Return the [X, Y] coordinate for the center point of the cell that contains the specified text.  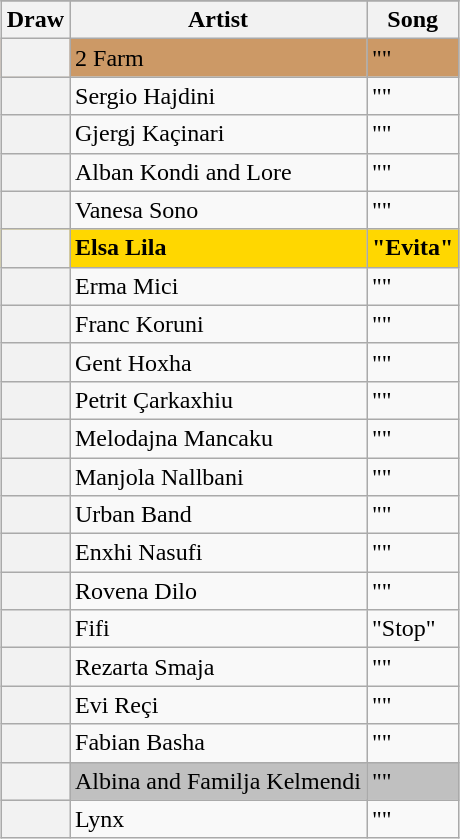
Melodajna Mancaku [218, 438]
Gent Hoxha [218, 362]
Erma Mici [218, 286]
Fabian Basha [218, 743]
Gjergj Kaçinari [218, 134]
Vanesa Sono [218, 210]
"Evita" [412, 248]
Rezarta Smaja [218, 667]
Song [412, 20]
Lynx [218, 819]
Albina and Familja Kelmendi [218, 781]
Draw [35, 20]
Rovena Dilo [218, 591]
"Stop" [412, 629]
Sergio Hajdini [218, 96]
Urban Band [218, 515]
Elsa Lila [218, 248]
Franc Koruni [218, 324]
Evi Reçi [218, 705]
2 Farm [218, 58]
Petrit Çarkaxhiu [218, 400]
Alban Kondi and Lore [218, 172]
Manjola Nallbani [218, 477]
Enxhi Nasufi [218, 553]
Artist [218, 20]
Fifi [218, 629]
